Scan for the cell matching the given text and deliver its (X, Y) coordinate at center. 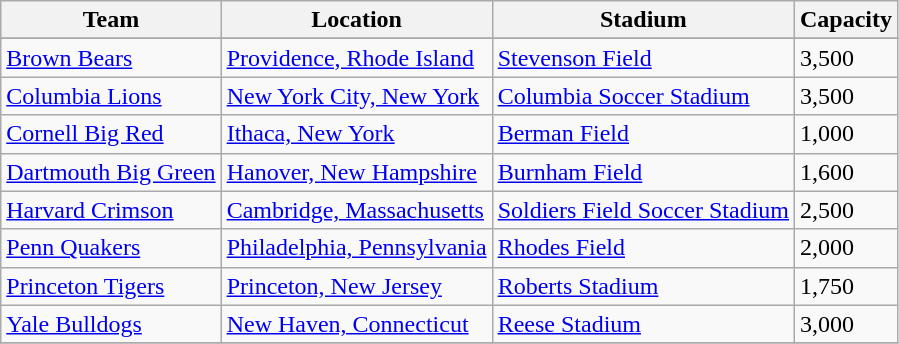
Yale Bulldogs (111, 324)
Reese Stadium (643, 324)
3,000 (846, 324)
New York City, New York (356, 96)
Soldiers Field Soccer Stadium (643, 210)
Stevenson Field (643, 58)
Burnham Field (643, 172)
Harvard Crimson (111, 210)
Providence, Rhode Island (356, 58)
Cornell Big Red (111, 134)
Dartmouth Big Green (111, 172)
Location (356, 20)
1,750 (846, 286)
1,600 (846, 172)
New Haven, Connecticut (356, 324)
2,500 (846, 210)
2,000 (846, 248)
Team (111, 20)
Rhodes Field (643, 248)
Ithaca, New York (356, 134)
Hanover, New Hampshire (356, 172)
Cambridge, Massachusetts (356, 210)
Princeton, New Jersey (356, 286)
Columbia Lions (111, 96)
Columbia Soccer Stadium (643, 96)
Stadium (643, 20)
Princeton Tigers (111, 286)
Brown Bears (111, 58)
Philadelphia, Pennsylvania (356, 248)
Berman Field (643, 134)
1,000 (846, 134)
Roberts Stadium (643, 286)
Penn Quakers (111, 248)
Capacity (846, 20)
